From the cell containing the given text, extract its center point as (x, y) coordinate. 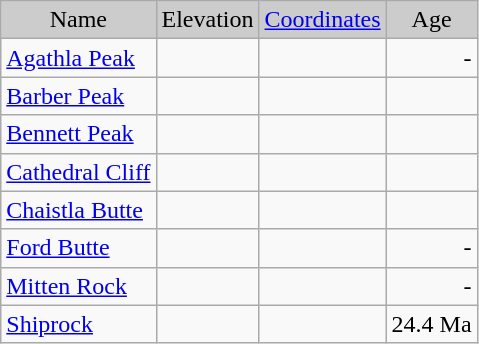
Elevation (208, 20)
24.4 Ma (432, 324)
Bennett Peak (78, 134)
Name (78, 20)
Barber Peak (78, 96)
Shiprock (78, 324)
Cathedral Cliff (78, 172)
Agathla Peak (78, 58)
Ford Butte (78, 248)
Coordinates (322, 20)
Chaistla Butte (78, 210)
Age (432, 20)
Mitten Rock (78, 286)
